Scan for the cell matching the given text and deliver its (X, Y) coordinate at center. 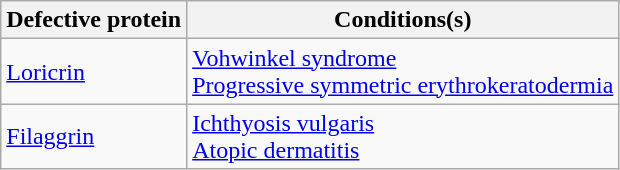
Ichthyosis vulgarisAtopic dermatitis (403, 136)
Defective protein (94, 20)
Loricrin (94, 72)
Filaggrin (94, 136)
Conditions(s) (403, 20)
Vohwinkel syndromeProgressive symmetric erythrokeratodermia (403, 72)
